Return [X, Y] of the center of cell containing provided text 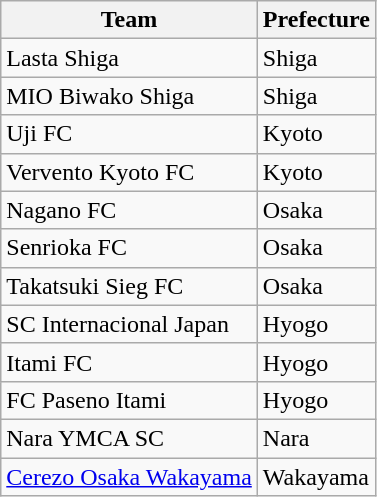
Nara [316, 438]
MIO Biwako Shiga [130, 96]
Nagano FC [130, 210]
Vervento Kyoto FC [130, 172]
Senrioka FC [130, 248]
Itami FC [130, 362]
Cerezo Osaka Wakayama [130, 477]
Lasta Shiga [130, 58]
Uji FC [130, 134]
Team [130, 20]
Wakayama [316, 477]
SC Internacional Japan [130, 324]
Takatsuki Sieg FC [130, 286]
FC Paseno Itami [130, 400]
Nara YMCA SC [130, 438]
Prefecture [316, 20]
